Identify which cell holds the provided text, then report its (x, y) central coordinate. 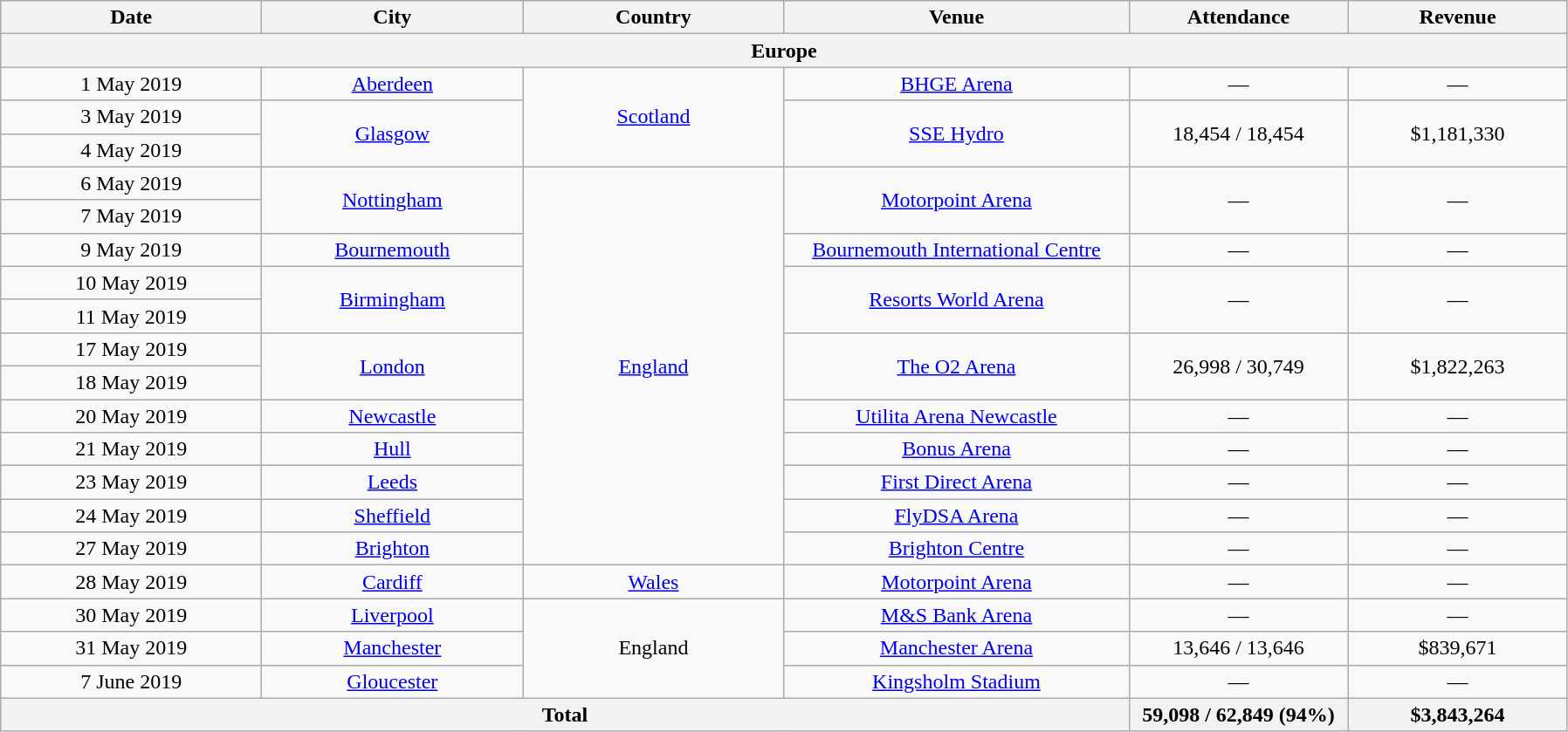
SSE Hydro (957, 133)
Europe (784, 51)
20 May 2019 (131, 416)
11 May 2019 (131, 316)
Brighton Centre (957, 549)
31 May 2019 (131, 648)
The O2 Arena (957, 366)
Bournemouth (393, 250)
London (393, 366)
$839,671 (1458, 648)
Nottingham (393, 200)
Gloucester (393, 681)
Brighton (393, 549)
27 May 2019 (131, 549)
21 May 2019 (131, 449)
Date (131, 17)
23 May 2019 (131, 482)
$1,181,330 (1458, 133)
Sheffield (393, 516)
18 May 2019 (131, 382)
7 May 2019 (131, 216)
FlyDSA Arena (957, 516)
Newcastle (393, 416)
Manchester Arena (957, 648)
BHGE Arena (957, 84)
10 May 2019 (131, 283)
Bonus Arena (957, 449)
Manchester (393, 648)
4 May 2019 (131, 150)
Venue (957, 17)
M&S Bank Arena (957, 615)
9 May 2019 (131, 250)
$1,822,263 (1458, 366)
Liverpool (393, 615)
Leeds (393, 482)
Scotland (653, 117)
30 May 2019 (131, 615)
26,998 / 30,749 (1238, 366)
1 May 2019 (131, 84)
Cardiff (393, 582)
Resorts World Arena (957, 299)
Kingsholm Stadium (957, 681)
Wales (653, 582)
Bournemouth International Centre (957, 250)
18,454 / 18,454 (1238, 133)
59,098 / 62,849 (94%) (1238, 715)
13,646 / 13,646 (1238, 648)
City (393, 17)
Utilita Arena Newcastle (957, 416)
28 May 2019 (131, 582)
24 May 2019 (131, 516)
Attendance (1238, 17)
7 June 2019 (131, 681)
17 May 2019 (131, 349)
6 May 2019 (131, 183)
$3,843,264 (1458, 715)
Birmingham (393, 299)
Total (565, 715)
Revenue (1458, 17)
Hull (393, 449)
3 May 2019 (131, 117)
Aberdeen (393, 84)
Glasgow (393, 133)
Country (653, 17)
First Direct Arena (957, 482)
